Search for the cell housing the specified text and yield its (x, y) center coordinate. 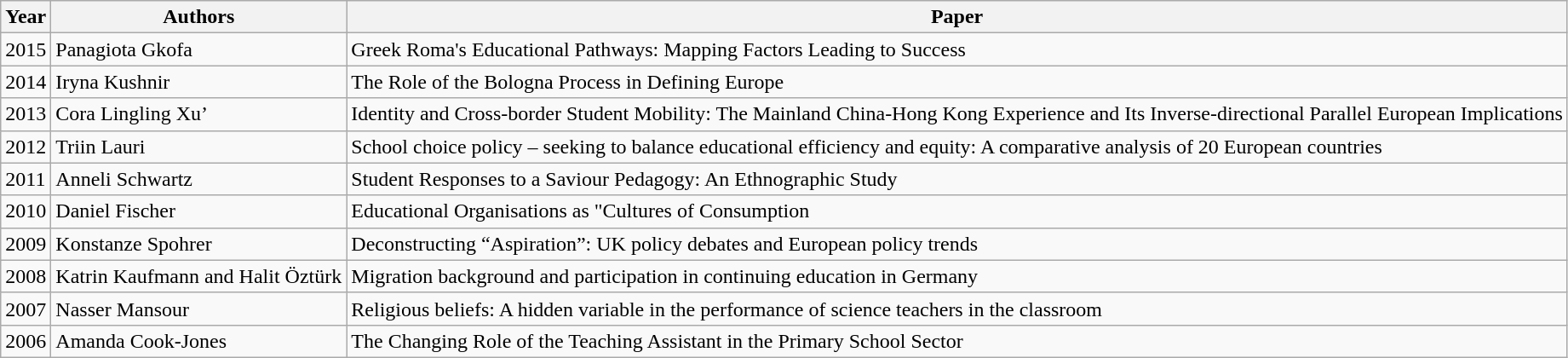
Greek Roma's Educational Pathways: Mapping Factors Leading to Success (957, 49)
Nasser Mansour (199, 309)
Deconstructing “Aspiration”: UK policy debates and European policy trends (957, 244)
2013 (26, 114)
Religious beliefs: A hidden variable in the performance of science teachers in the classroom (957, 309)
Educational Organisations as "Cultures of Consumption (957, 211)
2012 (26, 147)
Paper (957, 17)
2010 (26, 211)
Katrin Kaufmann and Halit Öztürk (199, 276)
2008 (26, 276)
2007 (26, 309)
Migration background and participation in continuing education in Germany (957, 276)
Authors (199, 17)
Daniel Fischer (199, 211)
The Role of the Bologna Process in Defining Europe (957, 82)
2009 (26, 244)
School choice policy – seeking to balance educational efficiency and equity: A comparative analysis of 20 European countries (957, 147)
2014 (26, 82)
2006 (26, 341)
Student Responses to a Saviour Pedagogy: An Ethnographic Study (957, 179)
Panagiota Gkofa (199, 49)
Identity and Cross-border Student Mobility: The Mainland China-Hong Kong Experience and Its Inverse-directional Parallel European Implications (957, 114)
Amanda Cook-Jones (199, 341)
Iryna Kushnir (199, 82)
Anneli Schwartz (199, 179)
Cora Lingling Xu’ (199, 114)
2015 (26, 49)
Triin Lauri (199, 147)
Year (26, 17)
The Changing Role of the Teaching Assistant in the Primary School Sector (957, 341)
Konstanze Spohrer (199, 244)
2011 (26, 179)
